Return the (x, y) coordinate for the center point of the cell that contains the specified text.  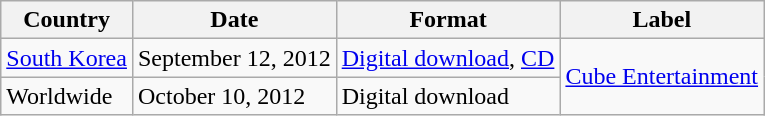
Digital download (448, 96)
September 12, 2012 (234, 58)
South Korea (67, 58)
Country (67, 20)
Worldwide (67, 96)
Cube Entertainment (662, 77)
Date (234, 20)
October 10, 2012 (234, 96)
Digital download, CD (448, 58)
Format (448, 20)
Label (662, 20)
